Return [X, Y] of the center of cell containing provided text 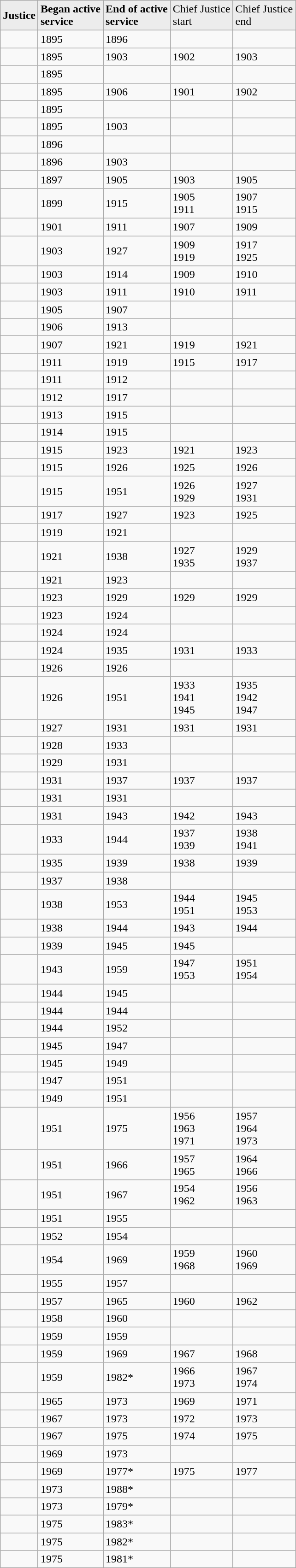
1988* [137, 1489]
1968 [264, 1354]
19091919 [201, 251]
1899 [70, 203]
19471953 [201, 970]
1971 [264, 1401]
1953 [137, 904]
End of activeservice [137, 16]
19271931 [264, 491]
Began activeservice [70, 16]
Chief Justicestart [201, 16]
1897 [70, 179]
1981* [137, 1559]
19601969 [264, 1260]
19541962 [201, 1195]
19381941 [264, 839]
Chief Justiceend [264, 16]
19291937 [264, 556]
19561963 [264, 1195]
1977 [264, 1471]
19051911 [201, 203]
Justice [19, 16]
19271935 [201, 556]
19661973 [201, 1377]
19261929 [201, 491]
193319411945 [201, 698]
1974 [201, 1436]
19671974 [264, 1377]
1979* [137, 1506]
19511954 [264, 970]
19171925 [264, 251]
19451953 [264, 904]
19071915 [264, 203]
19641966 [264, 1164]
1962 [264, 1301]
1966 [137, 1164]
19371939 [201, 839]
195619631971 [201, 1128]
1977* [137, 1471]
1958 [70, 1319]
19591968 [201, 1260]
1942 [201, 815]
19571965 [201, 1164]
193519421947 [264, 698]
1983* [137, 1524]
195719641973 [264, 1128]
19441951 [201, 904]
1928 [70, 745]
1972 [201, 1419]
